Pinpoint the cell where the given text exists, returning its (X, Y) midpoint coordinate. 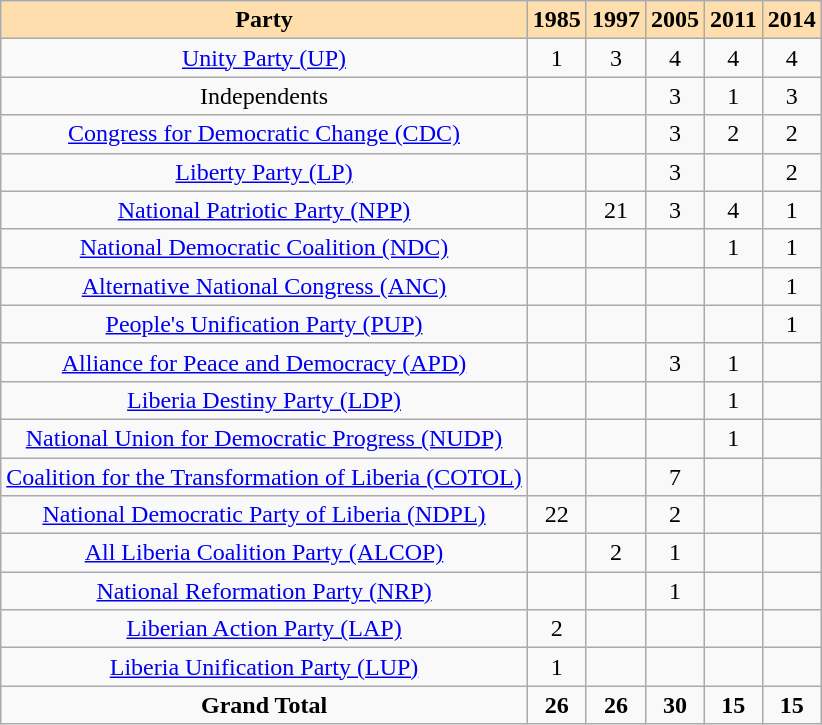
Liberia Unification Party (LUP) (264, 667)
Party (264, 20)
Coalition for the Transformation of Liberia (COTOL) (264, 477)
All Liberia Coalition Party (ALCOP) (264, 553)
National Democratic Party of Liberia (NDPL) (264, 515)
National Patriotic Party (NPP) (264, 210)
Alliance for Peace and Democracy (APD) (264, 362)
Unity Party (UP) (264, 58)
National Union for Democratic Progress (NUDP) (264, 438)
1997 (616, 20)
Liberian Action Party (LAP) (264, 629)
Congress for Democratic Change (CDC) (264, 134)
People's Unification Party (PUP) (264, 324)
2014 (792, 20)
1985 (556, 20)
Liberia Destiny Party (LDP) (264, 400)
21 (616, 210)
Alternative National Congress (ANC) (264, 286)
National Reformation Party (NRP) (264, 591)
2011 (733, 20)
30 (674, 705)
Liberty Party (LP) (264, 172)
7 (674, 477)
2005 (674, 20)
22 (556, 515)
National Democratic Coalition (NDC) (264, 248)
Grand Total (264, 705)
Independents (264, 96)
